From the cell containing the given text, extract its center point as (X, Y) coordinate. 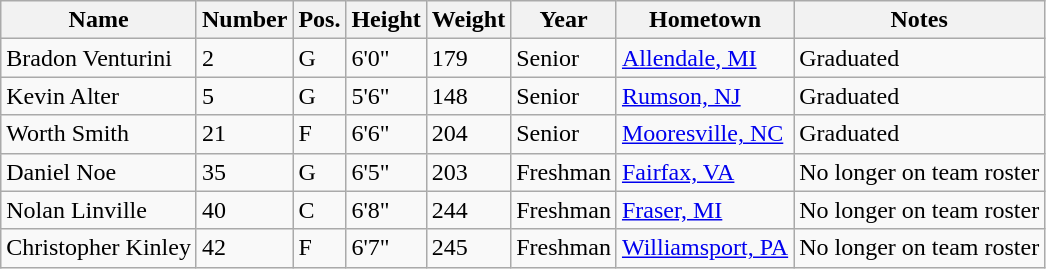
Hometown (704, 20)
6'6" (386, 134)
6'5" (386, 172)
Pos. (320, 20)
203 (468, 172)
5 (244, 96)
35 (244, 172)
Daniel Noe (99, 172)
Allendale, MI (704, 58)
Year (564, 20)
Kevin Alter (99, 96)
Notes (920, 20)
Rumson, NJ (704, 96)
Williamsport, PA (704, 248)
Height (386, 20)
244 (468, 210)
Worth Smith (99, 134)
Bradon Venturini (99, 58)
Number (244, 20)
148 (468, 96)
6'8" (386, 210)
Mooresville, NC (704, 134)
C (320, 210)
179 (468, 58)
21 (244, 134)
5'6" (386, 96)
Weight (468, 20)
40 (244, 210)
2 (244, 58)
204 (468, 134)
245 (468, 248)
Nolan Linville (99, 210)
Name (99, 20)
Fraser, MI (704, 210)
6'7" (386, 248)
6'0" (386, 58)
Fairfax, VA (704, 172)
Christopher Kinley (99, 248)
42 (244, 248)
